Capture the cell that displays the provided text and extract its (x, y) central coordinate. 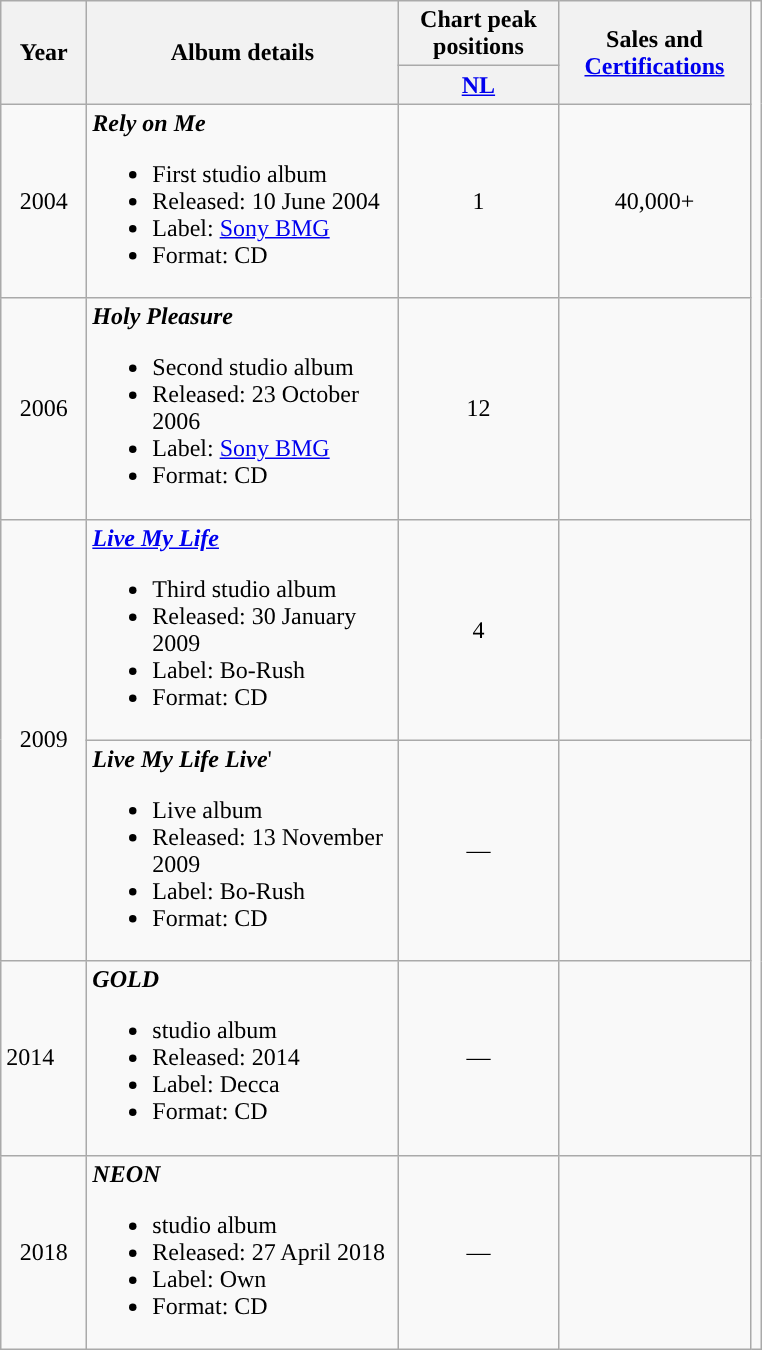
2014 (44, 1058)
Holy PleasureSecond studio albumReleased: 23 October 2006Label: Sony BMGFormat: CD (242, 408)
12 (478, 408)
4 (478, 630)
Album details (242, 52)
GOLDstudio albumReleased: 2014Label: DeccaFormat: CD (242, 1058)
NEONstudio albumReleased: 27 April 2018Label: OwnFormat: CD (242, 1252)
Live My LifeThird studio albumReleased: 30 January 2009Label: Bo-RushFormat: CD (242, 630)
40,000+ (654, 201)
Live My Life Live'Live albumReleased: 13 November 2009Label: Bo-RushFormat: CD (242, 850)
2006 (44, 408)
Sales and Certifications (654, 52)
2004 (44, 201)
NL (478, 85)
2018 (44, 1252)
Year (44, 52)
2009 (44, 740)
Rely on MeFirst studio albumReleased: 10 June 2004Label: Sony BMGFormat: CD (242, 201)
1 (478, 201)
Chart peak positions (478, 34)
